Scan for the cell matching the given text and deliver its (X, Y) coordinate at center. 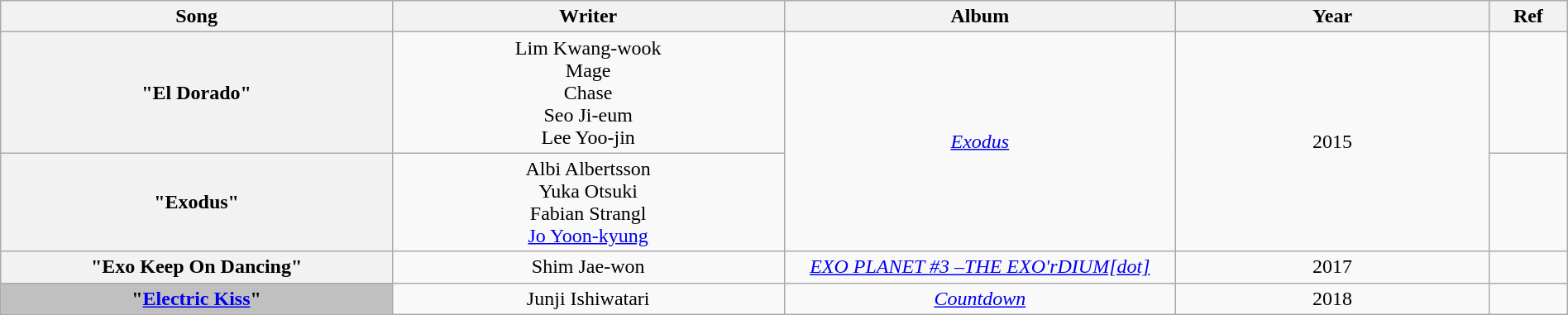
Writer (588, 17)
"Exo Keep On Dancing" (197, 267)
Junji Ishiwatari (588, 298)
2015 (1333, 142)
"El Dorado" (197, 93)
Countdown (980, 298)
"Electric Kiss" (197, 298)
Lim Kwang-wook Mage Chase Seo Ji-eum Lee Yoo-jin (588, 93)
Shim Jae-won (588, 267)
2018 (1333, 298)
Album (980, 17)
Year (1333, 17)
Albi Albertsson Yuka Otsuki Fabian Strangl Jo Yoon-kyung (588, 202)
Song (197, 17)
Exodus (980, 142)
"Exodus" (197, 202)
EXO PLANET #3 –THE EXO'rDIUM[dot] (980, 267)
Ref (1528, 17)
2017 (1333, 267)
